Find where the given text appears and provide that cell's center as [x, y] coordinate. 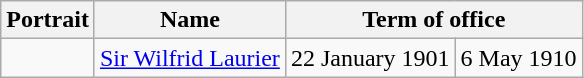
6 May 1910 [518, 58]
Name [190, 20]
22 January 1901 [370, 58]
Term of office [434, 20]
Portrait [48, 20]
Sir Wilfrid Laurier [190, 58]
